Output the [X, Y] coordinate of the center of the cell containing the given text.  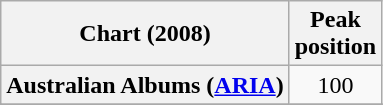
100 [335, 85]
Peakposition [335, 34]
Chart (2008) [145, 34]
Australian Albums (ARIA) [145, 85]
